Provide the (X, Y) coordinate of the cell's center where the given text is located.  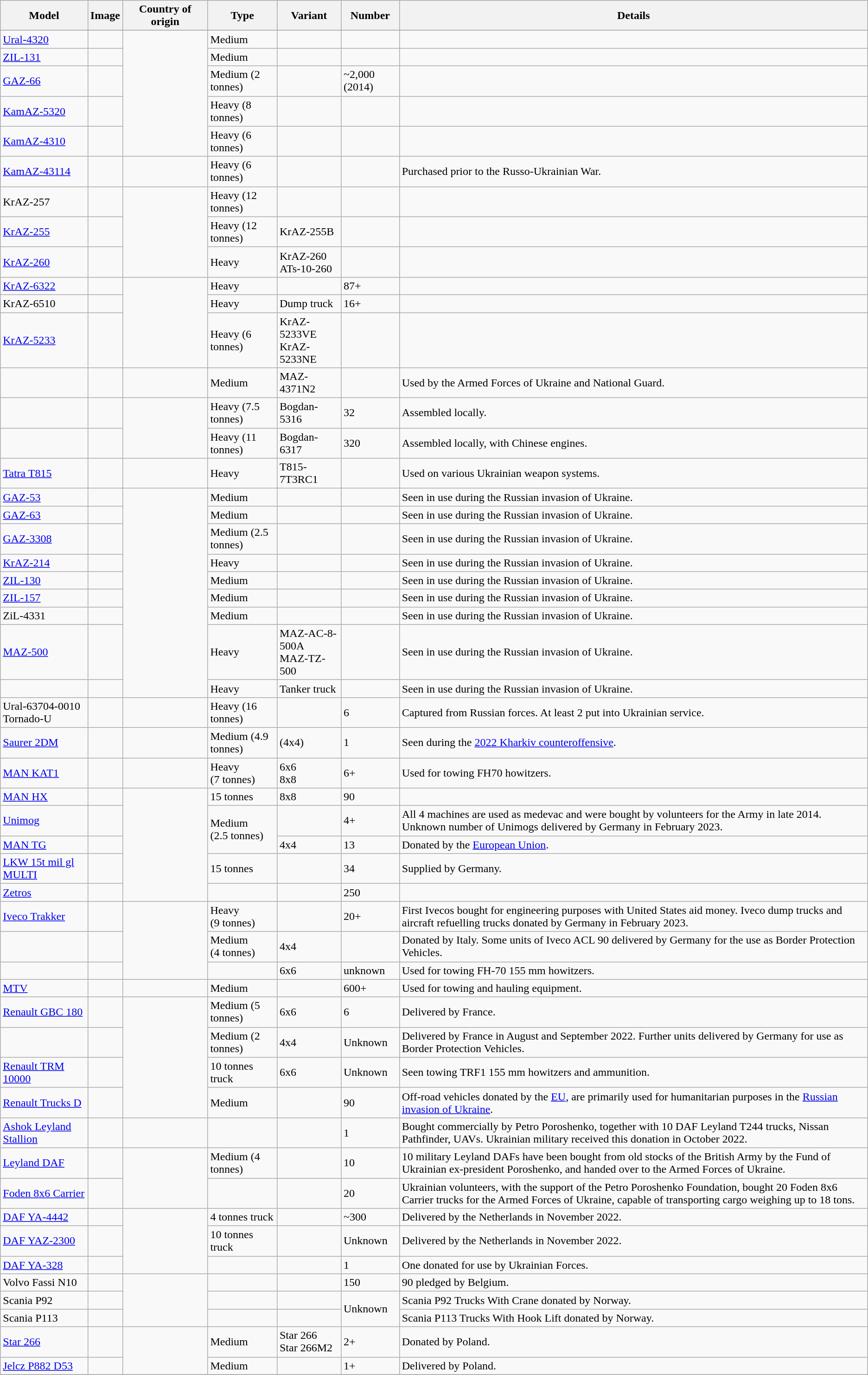
Ural-63704-0010 Tornado-U (45, 713)
DAF YA-328 (45, 1265)
GAZ-66 (45, 81)
KamAZ-4310 (45, 141)
MAZ-4371N2 (309, 383)
KrAZ-255B (309, 232)
Volvo Fassi N10 (45, 1283)
Bogdan-5316 (309, 413)
250 (370, 893)
ZiL-4331 (45, 616)
6+ (370, 773)
MAZ-500 (45, 652)
KrAZ-5233VEKrAZ-5233NE (309, 341)
Heavy (11 tonnes) (243, 443)
Heavy(9 tonnes) (243, 917)
Scania P92 Trucks With Crane donated by Norway. (633, 1300)
4+ (370, 821)
MTV (45, 988)
87+ (370, 286)
20+ (370, 917)
Saurer 2DM (45, 742)
Tanker truck (309, 688)
ZIL-131 (45, 57)
Heavy (8 tonnes) (243, 111)
KrAZ-260ATs-10-260 (309, 262)
4 tonnes truck (243, 1217)
Jelcz P882 D53 (45, 1366)
Delivered by France in August and September 2022. Further units delivered by Germany for use as Border Protection Vehicles. (633, 1042)
20 (370, 1193)
Heavy (7 tonnes) (243, 773)
Seen during the 2022 Kharkiv counteroffensive. (633, 742)
LKW 15t mil gl MULTI (45, 868)
Donated by Italy. Some units of Iveco ACL 90 delivered by Germany for the use as Border Protection Vehicles. (633, 946)
Scania P92 (45, 1300)
Purchased prior to the Russo-Ukrainian War. (633, 172)
Delivered by Poland. (633, 1366)
Zetros (45, 893)
Donated by Poland. (633, 1342)
Renault Trucks D (45, 1102)
One donated for use by Ukrainian Forces. (633, 1265)
Tatra T815 (45, 473)
MAN KAT1 (45, 773)
unknown (370, 970)
Т815-7Т3RC1 (309, 473)
Unimog (45, 821)
Heavy (16 tonnes) (243, 713)
90 pledged by Belgium. (633, 1283)
KrAZ-5233 (45, 341)
Medium (5 tonnes) (243, 1012)
MAN HX (45, 797)
1+ (370, 1366)
Model (45, 16)
(4x4) (309, 742)
KrAZ-257 (45, 201)
6x68x8 (309, 773)
Ural-4320 (45, 39)
~300 (370, 1217)
Renault TRM 10000 (45, 1073)
GAZ-3308 (45, 539)
MAZ-AC-8-500AMAZ-TZ-500 (309, 652)
ZIL-130 (45, 580)
16+ (370, 303)
Medium (2.5 tonnes) (243, 539)
Assembled locally. (633, 413)
Used for towing FH70 howitzers. (633, 773)
Medium (4 tonnes) (243, 1163)
Ashok Leyland Stallion (45, 1133)
KrAZ-260 (45, 262)
KamAZ-5320 (45, 111)
Foden 8x6 Carrier (45, 1193)
Used for towing and hauling equipment. (633, 988)
Iveco Trakker (45, 917)
2+ (370, 1342)
Type (243, 16)
Captured from Russian forces. At least 2 put into Ukrainian service. (633, 713)
320 (370, 443)
Scania P113 Trucks With Hook Lift donated by Norway. (633, 1318)
Delivered by France. (633, 1012)
Assembled locally, with Chinese engines. (633, 443)
Off-road vehicles donated by the EU, are primarily used for humanitarian purposes in the Russian invasion of Ukraine. (633, 1102)
Medium (4.9 tonnes) (243, 742)
Dump truck (309, 303)
Medium(4 tonnes) (243, 946)
KrAZ-6322 (45, 286)
Star 266 (45, 1342)
ZIL-157 (45, 598)
Used for towing FH-70 155 mm howitzers. (633, 970)
32 (370, 413)
GAZ-63 (45, 515)
KamAZ-43114 (45, 172)
Leyland DAF (45, 1163)
KrAZ-6510 (45, 303)
KrAZ-214 (45, 563)
Number (370, 16)
Star 266Star 266M2 (309, 1342)
Used on various Ukrainian weapon systems. (633, 473)
Variant (309, 16)
150 (370, 1283)
13 (370, 845)
10 (370, 1163)
Seen towing TRF1 155 mm howitzers and ammunition. (633, 1073)
8x8 (309, 797)
Scania P113 (45, 1318)
DAF YAZ-2300 (45, 1241)
GAZ-53 (45, 497)
Donated by the European Union. (633, 845)
Supplied by Germany. (633, 868)
~2,000 (2014) (370, 81)
34 (370, 868)
600+ (370, 988)
Details (633, 16)
Medium(2.5 tonnes) (243, 829)
Country of origin (165, 16)
Used by the Armed Forces of Ukraine and National Guard. (633, 383)
Renault GBC 180 (45, 1012)
Bogdan-6317 (309, 443)
Image (105, 16)
Heavy (7.5 tonnes) (243, 413)
KrAZ-255 (45, 232)
DAF YA-4442 (45, 1217)
MAN TG (45, 845)
